Scan for the cell matching the given text and deliver its (X, Y) coordinate at center. 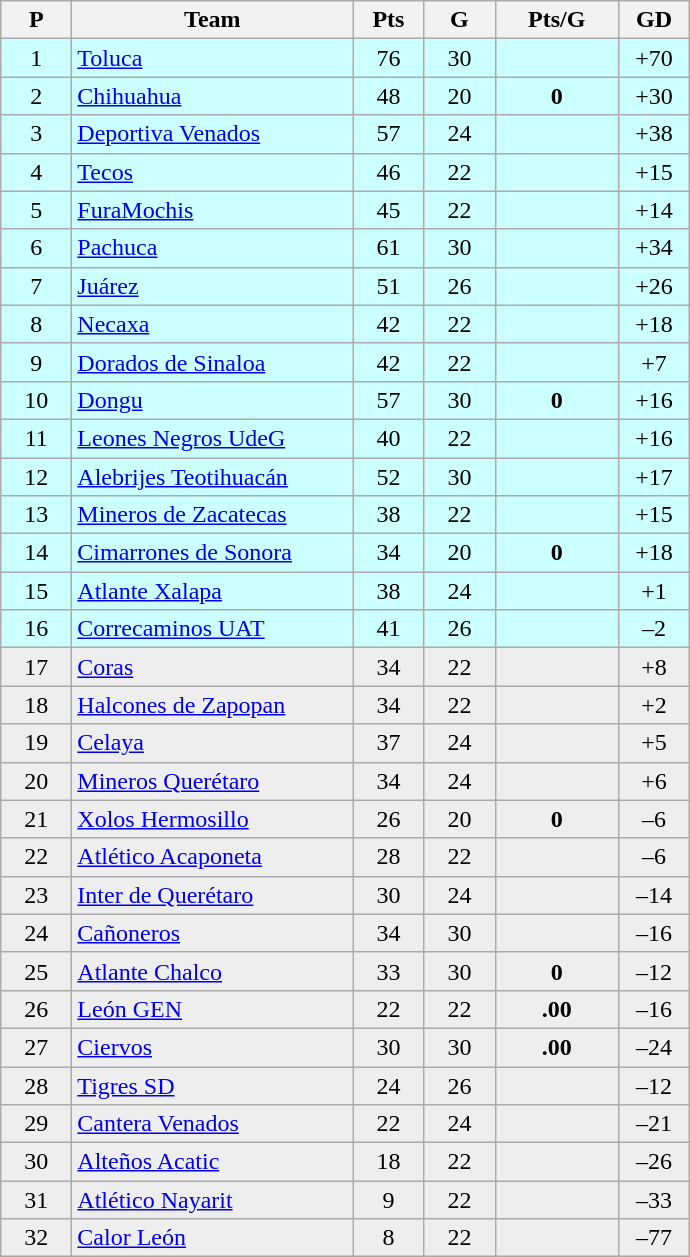
Atlante Chalco (212, 971)
+26 (654, 286)
17 (36, 667)
+6 (654, 781)
–26 (654, 1162)
+2 (654, 705)
40 (388, 438)
Coras (212, 667)
16 (36, 629)
32 (36, 1238)
46 (388, 172)
Chihuahua (212, 96)
2 (36, 96)
45 (388, 210)
León GEN (212, 1009)
–24 (654, 1047)
Pts/G (557, 20)
13 (36, 515)
Leones Negros UdeG (212, 438)
Alebrijes Teotihuacán (212, 477)
Cañoneros (212, 933)
33 (388, 971)
Cantera Venados (212, 1124)
19 (36, 743)
51 (388, 286)
76 (388, 58)
12 (36, 477)
Calor León (212, 1238)
+17 (654, 477)
G (460, 20)
Dorados de Sinaloa (212, 362)
Alteños Acatic (212, 1162)
Atlético Acaponeta (212, 857)
–2 (654, 629)
Pachuca (212, 248)
5 (36, 210)
48 (388, 96)
Juárez (212, 286)
Atlético Nayarit (212, 1200)
31 (36, 1200)
23 (36, 895)
–77 (654, 1238)
+38 (654, 134)
–14 (654, 895)
+30 (654, 96)
+14 (654, 210)
29 (36, 1124)
GD (654, 20)
Ciervos (212, 1047)
Tecos (212, 172)
Mineros de Zacatecas (212, 515)
Pts (388, 20)
4 (36, 172)
Halcones de Zapopan (212, 705)
–33 (654, 1200)
Cimarrones de Sonora (212, 553)
21 (36, 819)
+70 (654, 58)
Toluca (212, 58)
–21 (654, 1124)
10 (36, 400)
1 (36, 58)
15 (36, 591)
Mineros Querétaro (212, 781)
6 (36, 248)
Inter de Querétaro (212, 895)
Deportiva Venados (212, 134)
Correcaminos UAT (212, 629)
61 (388, 248)
11 (36, 438)
Team (212, 20)
25 (36, 971)
Xolos Hermosillo (212, 819)
+5 (654, 743)
+8 (654, 667)
+34 (654, 248)
Necaxa (212, 324)
Dongu (212, 400)
37 (388, 743)
3 (36, 134)
Celaya (212, 743)
7 (36, 286)
41 (388, 629)
27 (36, 1047)
FuraMochis (212, 210)
P (36, 20)
52 (388, 477)
+7 (654, 362)
14 (36, 553)
+1 (654, 591)
Tigres SD (212, 1085)
Atlante Xalapa (212, 591)
